Determine the [X, Y] coordinate at the center of the cell enclosing the given text.  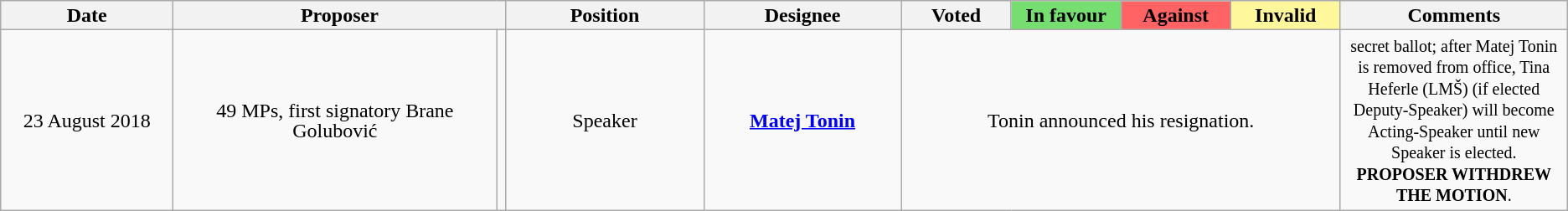
Date [87, 15]
Comments [1454, 15]
Tonin announced his resignation. [1121, 121]
Invalid [1285, 15]
Proposer [340, 15]
23 August 2018 [87, 121]
Against [1176, 15]
In favour [1065, 15]
Voted [957, 15]
Speaker [605, 121]
Position [605, 15]
Designee [802, 15]
Matej Tonin [802, 121]
49 MPs, first signatory Brane Golubović [335, 121]
